Find where the given text appears and provide that cell's center as [x, y] coordinate. 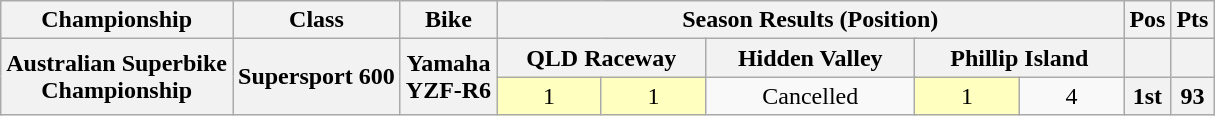
Supersport 600 [317, 77]
Pts [1192, 20]
4 [1072, 96]
Yamaha YZF-R6 [448, 77]
93 [1192, 96]
Cancelled [810, 96]
QLD Raceway [602, 58]
1st [1148, 96]
Class [317, 20]
Championship [117, 20]
Hidden Valley [810, 58]
Pos [1148, 20]
Bike [448, 20]
Australian Superbike Championship [117, 77]
Phillip Island [1020, 58]
Season Results (Position) [810, 20]
